Search for the cell housing the specified text and yield its (X, Y) center coordinate. 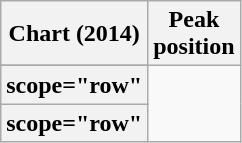
Peakposition (194, 34)
Chart (2014) (74, 34)
